Provide the [X, Y] coordinate of the cell's center where the given text is located.  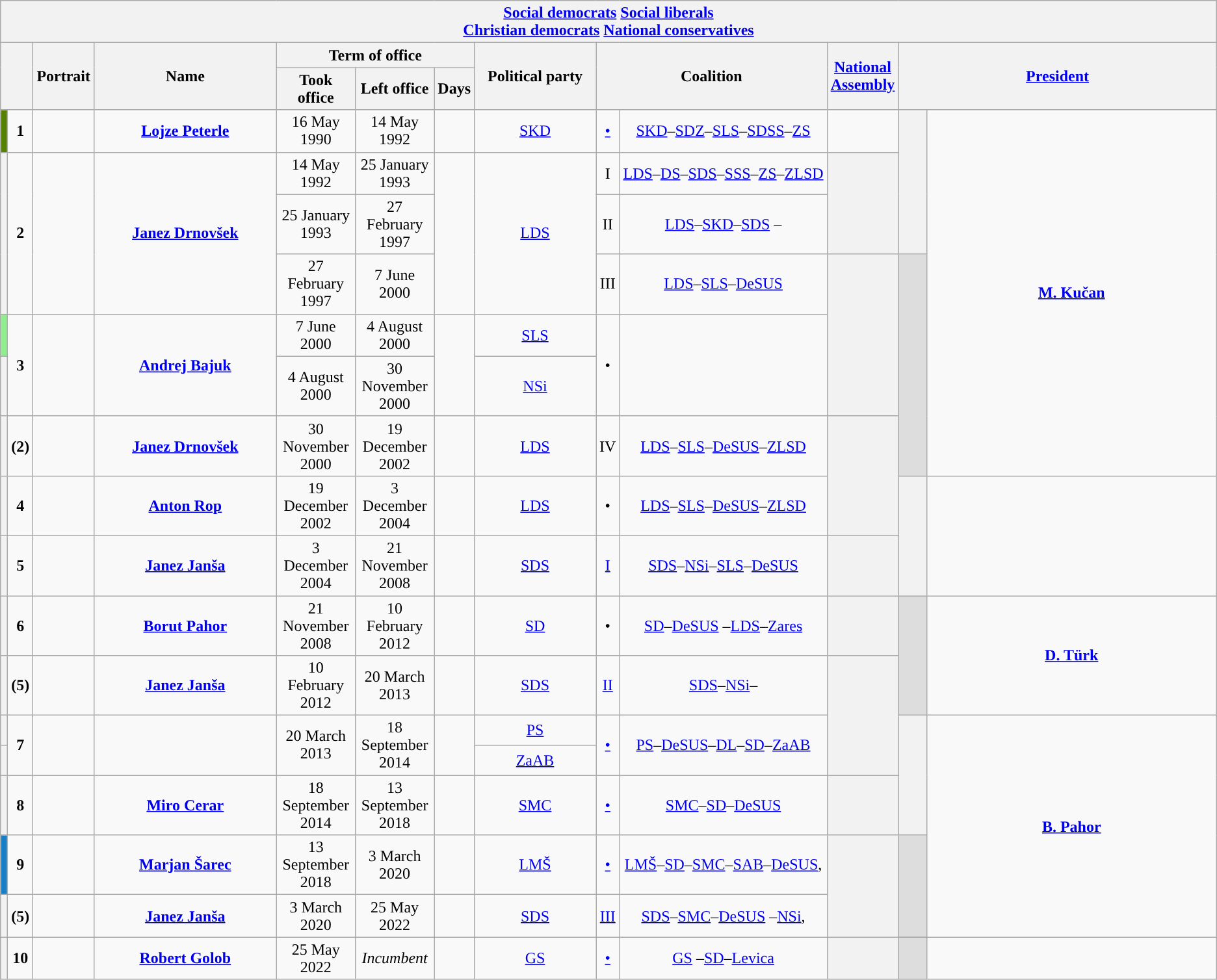
Marjan Šarec [186, 865]
Portrait [64, 77]
1 [21, 131]
National Assembly [863, 77]
9 [21, 865]
Robert Golob [186, 958]
SDS–SMC–DeSUS –NSi, [723, 916]
IV [608, 446]
LDS–SKD–SDS – [723, 224]
6 [21, 625]
3 [21, 365]
Anton Rop [186, 506]
LDS–DS–SDS–SSS–ZS–ZLSD [723, 173]
2 [21, 233]
SD [536, 625]
Coalition [712, 77]
Borut Pahor [186, 625]
Name [186, 77]
Social democrats Social liberals Christian democrats National conservatives [608, 22]
Left office [394, 88]
SKD [536, 131]
PS [536, 730]
GS [536, 958]
LMŠ [536, 865]
SDS–NSi–SLS–DeSUS [723, 565]
GS –SD–Levica [723, 958]
4 [21, 506]
SKD–SDZ–SLS–SDSS–ZS [723, 131]
M. Kučan [1071, 292]
Term of office [375, 55]
Andrej Bajuk [186, 365]
Took office [316, 88]
D. Türk [1071, 655]
16 May 1990 [316, 131]
SMC–SD–DeSUS [723, 805]
(2) [21, 446]
NSi [536, 386]
SDS–NSi– [723, 686]
LDS–SLS–DeSUS [723, 284]
PS–DeSUS–DL–SD–ZaAB [723, 745]
Days [454, 88]
7 [21, 745]
Incumbent [394, 958]
ZaAB [536, 760]
SD–DeSUS –LDS–Zares [723, 625]
5 [21, 565]
Miro Cerar [186, 805]
SLS [536, 335]
President [1057, 77]
10 [21, 958]
Lojze Peterle [186, 131]
B. Pahor [1071, 827]
SMC [536, 805]
LMŠ–SD–SMC–SAB–DeSUS, [723, 865]
8 [21, 805]
Political party [536, 77]
